Pinpoint the cell where the given text exists, returning its [x, y] midpoint coordinate. 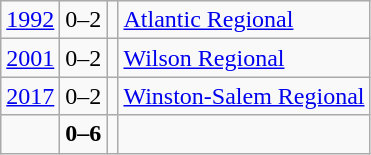
Wilson Regional [244, 58]
Winston-Salem Regional [244, 96]
Atlantic Regional [244, 20]
2017 [30, 96]
1992 [30, 20]
2001 [30, 58]
0–6 [84, 134]
